Provide the [X, Y] coordinate of the cell's center where the given text is located.  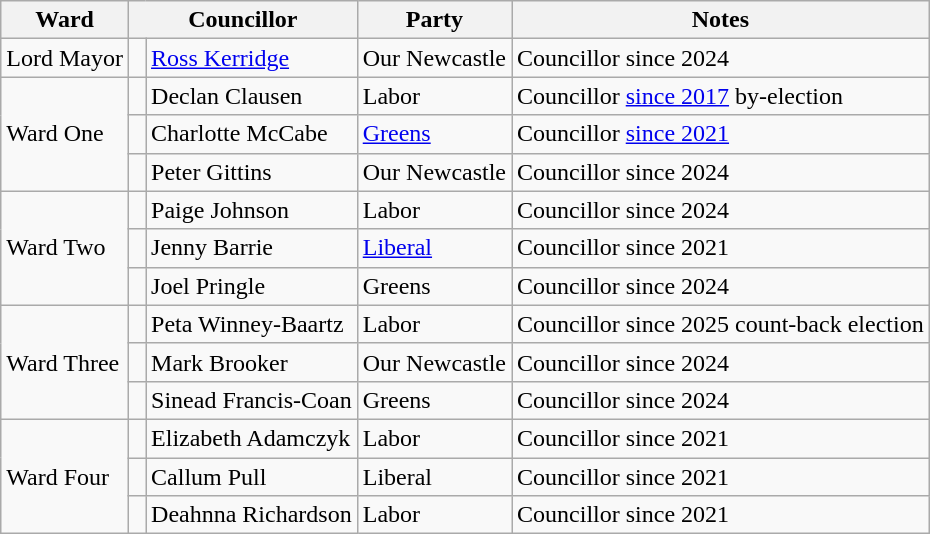
Councillor [242, 20]
Ross Kerridge [252, 58]
Ward Three [65, 362]
Notes [721, 20]
Ward [65, 20]
Councillor since 2025 count-back election [721, 324]
Joel Pringle [252, 286]
Ward Two [65, 248]
Charlotte McCabe [252, 134]
Party [434, 20]
Lord Mayor [65, 58]
Elizabeth Adamczyk [252, 438]
Mark Brooker [252, 362]
Paige Johnson [252, 210]
Sinead Francis-Coan [252, 400]
Ward Four [65, 476]
Callum Pull [252, 477]
Peter Gittins [252, 172]
Peta Winney-Baartz [252, 324]
Jenny Barrie [252, 248]
Declan Clausen [252, 96]
Deahnna Richardson [252, 515]
Ward One [65, 134]
Councillor since 2017 by-election [721, 96]
